From the cell containing the given text, extract its center point as [X, Y] coordinate. 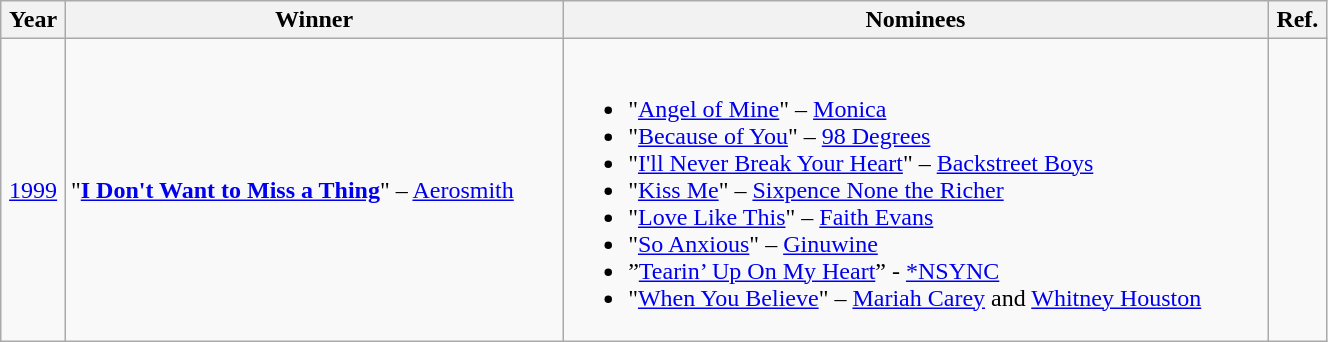
Winner [314, 20]
"I Don't Want to Miss a Thing" – Aerosmith [314, 190]
Nominees [916, 20]
1999 [34, 190]
Ref. [1297, 20]
Year [34, 20]
